Search for the cell housing the specified text and yield its (x, y) center coordinate. 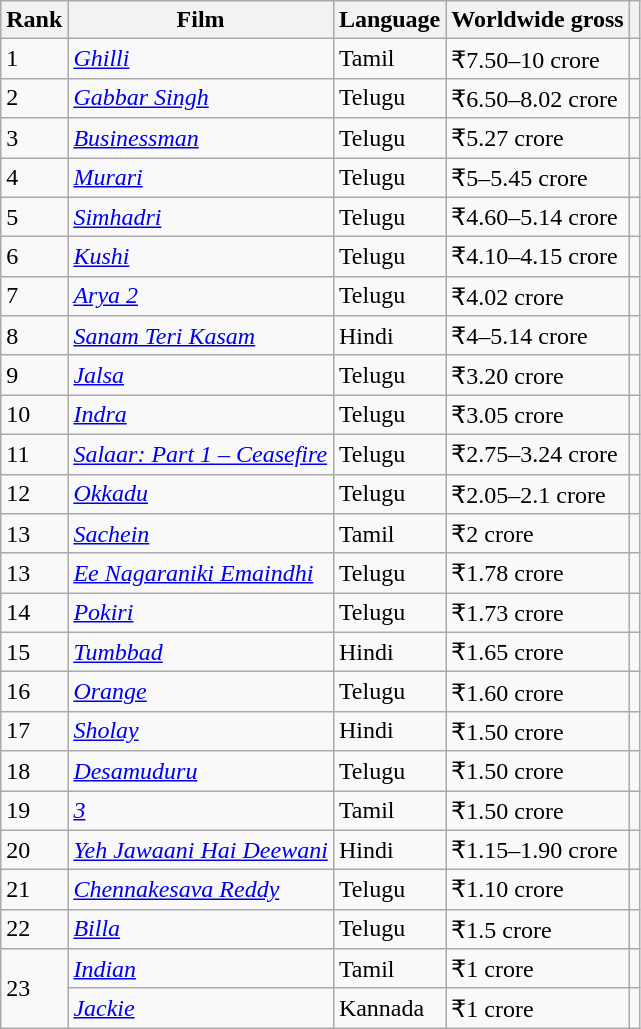
15 (34, 652)
Ee Nagaraniki Emaindhi (201, 573)
₹1.60 crore (538, 692)
Billa (201, 929)
₹5.27 crore (538, 138)
6 (34, 257)
Worldwide gross (538, 20)
Businessman (201, 138)
₹1.5 crore (538, 929)
23 (34, 988)
4 (34, 178)
₹5–5.45 crore (538, 178)
10 (34, 415)
17 (34, 731)
₹3.05 crore (538, 415)
₹1.73 crore (538, 613)
Simhadri (201, 217)
Pokiri (201, 613)
5 (34, 217)
₹1.10 crore (538, 890)
Sholay (201, 731)
Gabbar Singh (201, 98)
Tumbbad (201, 652)
Sanam Teri Kasam (201, 336)
₹2 crore (538, 534)
₹1.78 crore (538, 573)
Okkadu (201, 494)
2 (34, 98)
1 (34, 59)
₹4.60–5.14 crore (538, 217)
Kushi (201, 257)
₹6.50–8.02 crore (538, 98)
14 (34, 613)
Kannada (389, 1008)
18 (34, 771)
7 (34, 296)
Indra (201, 415)
Desamuduru (201, 771)
Jalsa (201, 375)
21 (34, 890)
12 (34, 494)
Yeh Jawaani Hai Deewani (201, 850)
Film (201, 20)
19 (34, 810)
Salaar: Part 1 – Ceasefire (201, 454)
Orange (201, 692)
₹1.65 crore (538, 652)
20 (34, 850)
₹2.75–3.24 crore (538, 454)
₹7.50–10 crore (538, 59)
Rank (34, 20)
Chennakesava Reddy (201, 890)
Language (389, 20)
₹4–5.14 crore (538, 336)
9 (34, 375)
Sachein (201, 534)
₹1.15–1.90 crore (538, 850)
22 (34, 929)
₹2.05–2.1 crore (538, 494)
11 (34, 454)
₹3.20 crore (538, 375)
Jackie (201, 1008)
Ghilli (201, 59)
16 (34, 692)
₹4.02 crore (538, 296)
Arya 2 (201, 296)
Murari (201, 178)
Indian (201, 969)
₹4.10–4.15 crore (538, 257)
8 (34, 336)
